Provide the (x, y) coordinate of the cell's center where the given text is located.  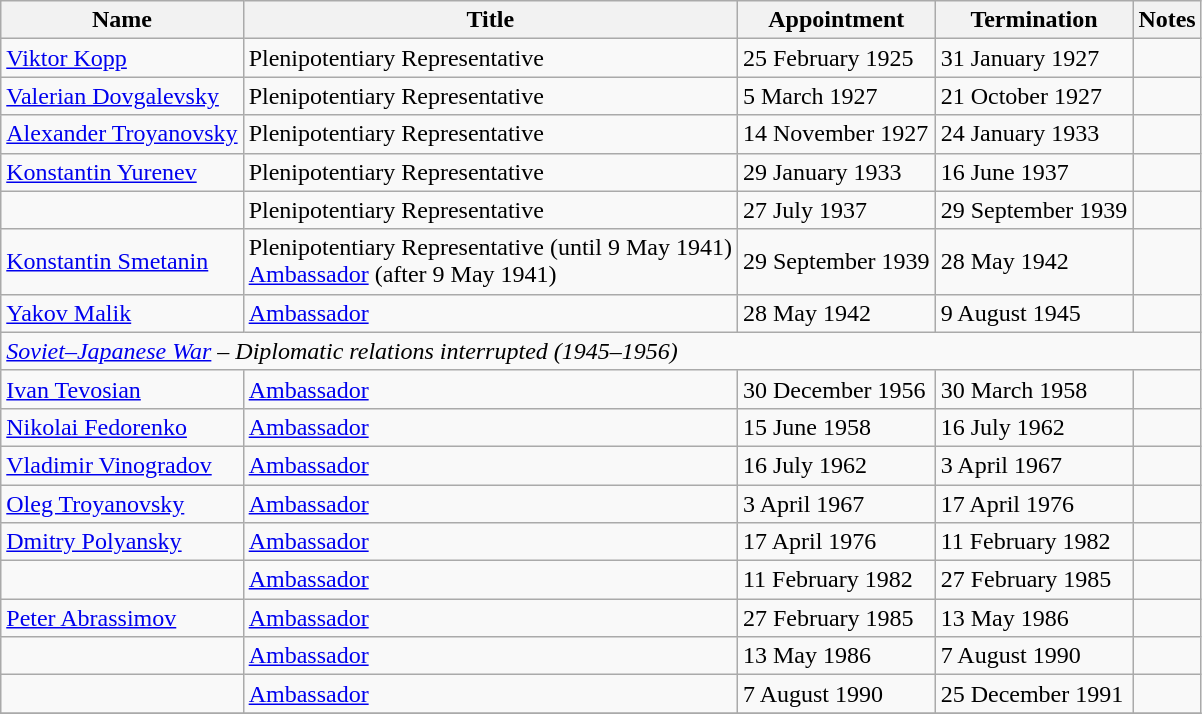
25 December 1991 (1034, 694)
Appointment (836, 20)
Soviet–Japanese War – Diplomatic relations interrupted (1945–1956) (602, 351)
Konstantin Smetanin (122, 262)
9 August 1945 (1034, 313)
Peter Abrassimov (122, 618)
Yakov Malik (122, 313)
21 October 1927 (1034, 96)
24 January 1933 (1034, 134)
Notes (1167, 20)
30 March 1958 (1034, 389)
15 June 1958 (836, 427)
30 December 1956 (836, 389)
Dmitry Polyansky (122, 542)
Oleg Troyanovsky (122, 503)
31 January 1927 (1034, 58)
25 February 1925 (836, 58)
Valerian Dovgalevsky (122, 96)
5 March 1927 (836, 96)
16 June 1937 (1034, 172)
Nikolai Fedorenko (122, 427)
Name (122, 20)
Vladimir Vinogradov (122, 465)
Viktor Kopp (122, 58)
Title (490, 20)
14 November 1927 (836, 134)
Alexander Troyanovsky (122, 134)
Ivan Tevosian (122, 389)
27 July 1937 (836, 210)
Termination (1034, 20)
Plenipotentiary Representative (until 9 May 1941)Ambassador (after 9 May 1941) (490, 262)
29 January 1933 (836, 172)
Konstantin Yurenev (122, 172)
